Detect which cell encompasses the target text, then output its [X, Y] center coordinate. 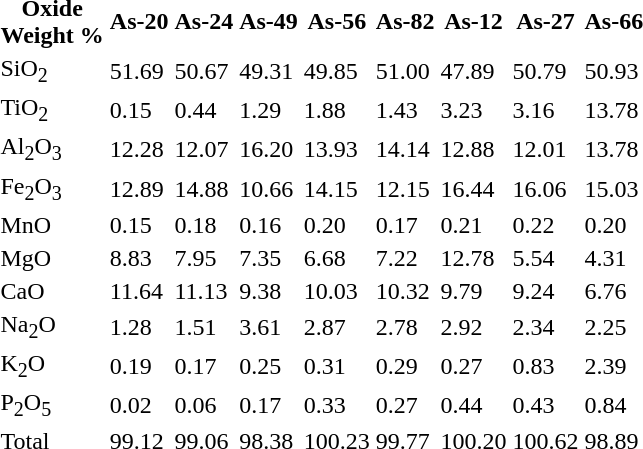
9.38 [269, 291]
10.66 [269, 189]
0.20 [336, 225]
1.51 [204, 327]
47.89 [474, 71]
0.22 [546, 225]
2.78 [405, 327]
1.28 [139, 327]
16.44 [474, 189]
0.16 [269, 225]
3.23 [474, 110]
10.32 [405, 291]
7.95 [204, 258]
0.25 [269, 366]
0.43 [546, 406]
14.88 [204, 189]
11.13 [204, 291]
1.43 [405, 110]
9.24 [546, 291]
2.92 [474, 327]
12.78 [474, 258]
7.35 [269, 258]
50.79 [546, 71]
10.03 [336, 291]
0.06 [204, 406]
3.16 [546, 110]
14.15 [336, 189]
3.61 [269, 327]
0.21 [474, 225]
8.83 [139, 258]
12.15 [405, 189]
1.88 [336, 110]
7.22 [405, 258]
2.87 [336, 327]
12.88 [474, 150]
6.68 [336, 258]
5.54 [546, 258]
12.07 [204, 150]
11.64 [139, 291]
0.19 [139, 366]
0.83 [546, 366]
2.34 [546, 327]
12.28 [139, 150]
9.79 [474, 291]
16.20 [269, 150]
51.00 [405, 71]
1.29 [269, 110]
51.69 [139, 71]
0.18 [204, 225]
0.02 [139, 406]
13.93 [336, 150]
0.31 [336, 366]
50.67 [204, 71]
12.01 [546, 150]
49.85 [336, 71]
0.29 [405, 366]
14.14 [405, 150]
49.31 [269, 71]
16.06 [546, 189]
12.89 [139, 189]
0.33 [336, 406]
